Pinpoint the cell where the given text exists, returning its (x, y) midpoint coordinate. 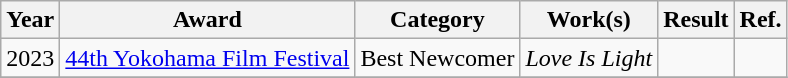
2023 (30, 58)
Award (208, 20)
Best Newcomer (438, 58)
44th Yokohama Film Festival (208, 58)
Year (30, 20)
Love Is Light (589, 58)
Work(s) (589, 20)
Result (696, 20)
Category (438, 20)
Ref. (760, 20)
